Capture the cell that displays the provided text and extract its [X, Y] central coordinate. 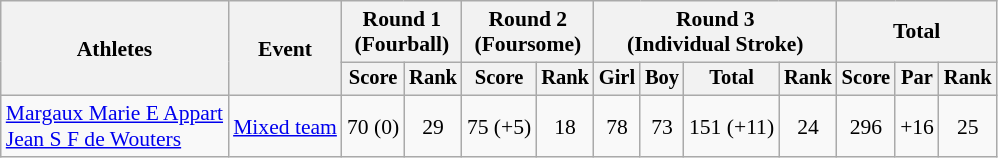
296 [866, 126]
73 [662, 126]
25 [968, 126]
24 [808, 126]
18 [565, 126]
Mixed team [285, 126]
70 (0) [373, 126]
+16 [917, 126]
Girl [617, 79]
Par [917, 79]
78 [617, 126]
Athletes [114, 48]
75 (+5) [499, 126]
Margaux Marie E AppartJean S F de Wouters [114, 126]
Round 2(Foursome) [528, 32]
Round 3(Individual Stroke) [716, 32]
29 [433, 126]
Event [285, 48]
151 (+11) [732, 126]
Round 1(Fourball) [402, 32]
Boy [662, 79]
